Locate the cell with the specified text and output its [X, Y] center coordinate. 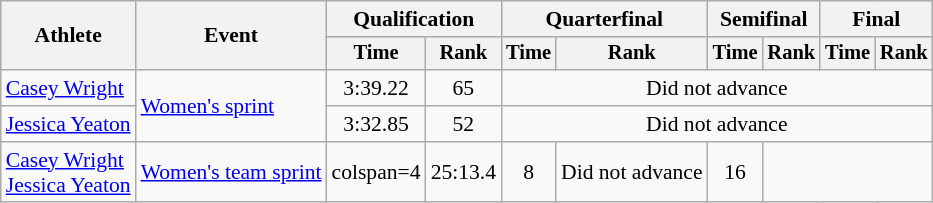
16 [736, 172]
Jessica Yeaton [68, 124]
3:32.85 [376, 124]
colspan=4 [376, 172]
Women's team sprint [232, 172]
8 [528, 172]
Quarterfinal [604, 19]
Athlete [68, 36]
Casey WrightJessica Yeaton [68, 172]
Final [876, 19]
Event [232, 36]
25:13.4 [464, 172]
52 [464, 124]
Casey Wright [68, 88]
Qualification [414, 19]
Women's sprint [232, 106]
Semifinal [764, 19]
65 [464, 88]
3:39.22 [376, 88]
